Pinpoint the cell where the given text exists, returning its [X, Y] midpoint coordinate. 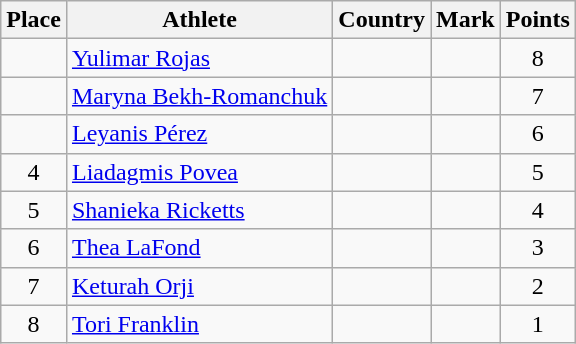
3 [538, 248]
Points [538, 20]
Mark [466, 20]
1 [538, 324]
Liadagmis Povea [199, 172]
Place [34, 20]
2 [538, 286]
Shanieka Ricketts [199, 210]
Thea LaFond [199, 248]
Leyanis Pérez [199, 134]
Maryna Bekh-Romanchuk [199, 96]
Tori Franklin [199, 324]
Athlete [199, 20]
Yulimar Rojas [199, 58]
Country [382, 20]
Keturah Orji [199, 286]
